Provide the [x, y] coordinate of the cell's center where the given text is located.  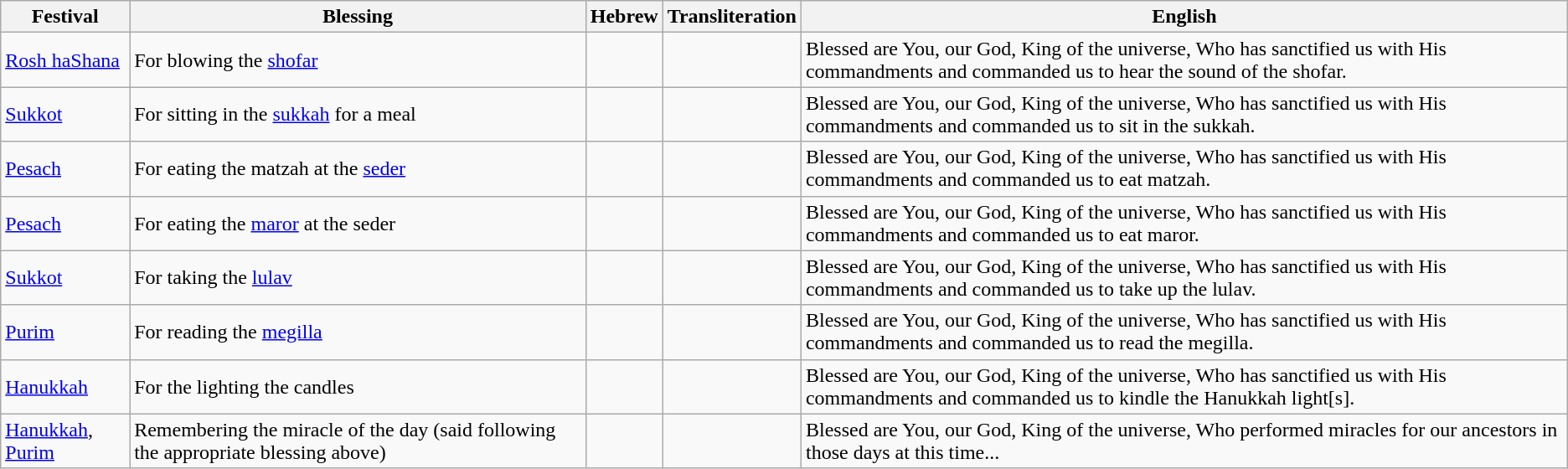
For the lighting the candles [358, 387]
Blessed are You, our God, King of the universe, Who has sanctified us with His commandments and commanded us to eat matzah. [1184, 169]
Hanukkah [65, 387]
For blowing the shofar [358, 60]
Blessed are You, our God, King of the universe, Who performed miracles for our ancestors in those days at this time... [1184, 441]
Festival [65, 17]
Hebrew [624, 17]
Blessed are You, our God, King of the universe, Who has sanctified us with His commandments and commanded us to take up the lulav. [1184, 278]
Blessing [358, 17]
Purim [65, 332]
Remembering the miracle of the day (said following the appropriate blessing above) [358, 441]
English [1184, 17]
For taking the lulav [358, 278]
For eating the matzah at the seder [358, 169]
Blessed are You, our God, King of the universe, Who has sanctified us with His commandments and commanded us to hear the sound of the shofar. [1184, 60]
Blessed are You, our God, King of the universe, Who has sanctified us with His commandments and commanded us to read the megilla. [1184, 332]
For eating the maror at the seder [358, 223]
For reading the megilla [358, 332]
For sitting in the sukkah for a meal [358, 114]
Blessed are You, our God, King of the universe, Who has sanctified us with His commandments and commanded us to eat maror. [1184, 223]
Hanukkah, Purim [65, 441]
Blessed are You, our God, King of the universe, Who has sanctified us with His commandments and commanded us to kindle the Hanukkah light[s]. [1184, 387]
Blessed are You, our God, King of the universe, Who has sanctified us with His commandments and commanded us to sit in the sukkah. [1184, 114]
Rosh haShana [65, 60]
Transliteration [732, 17]
